Extract the (X, Y) coordinate from the center of the cell holding the provided text.  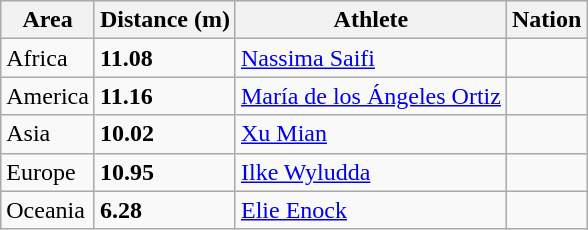
Distance (m) (164, 20)
10.02 (164, 134)
6.28 (164, 210)
María de los Ángeles Ortiz (370, 96)
11.08 (164, 58)
Europe (48, 172)
Asia (48, 134)
11.16 (164, 96)
America (48, 96)
Oceania (48, 210)
Area (48, 20)
Xu Mian (370, 134)
Nassima Saifi (370, 58)
10.95 (164, 172)
Nation (546, 20)
Elie Enock (370, 210)
Ilke Wyludda (370, 172)
Athlete (370, 20)
Africa (48, 58)
